For the text-containing cell, return its midpoint in [x, y] coordinate format. 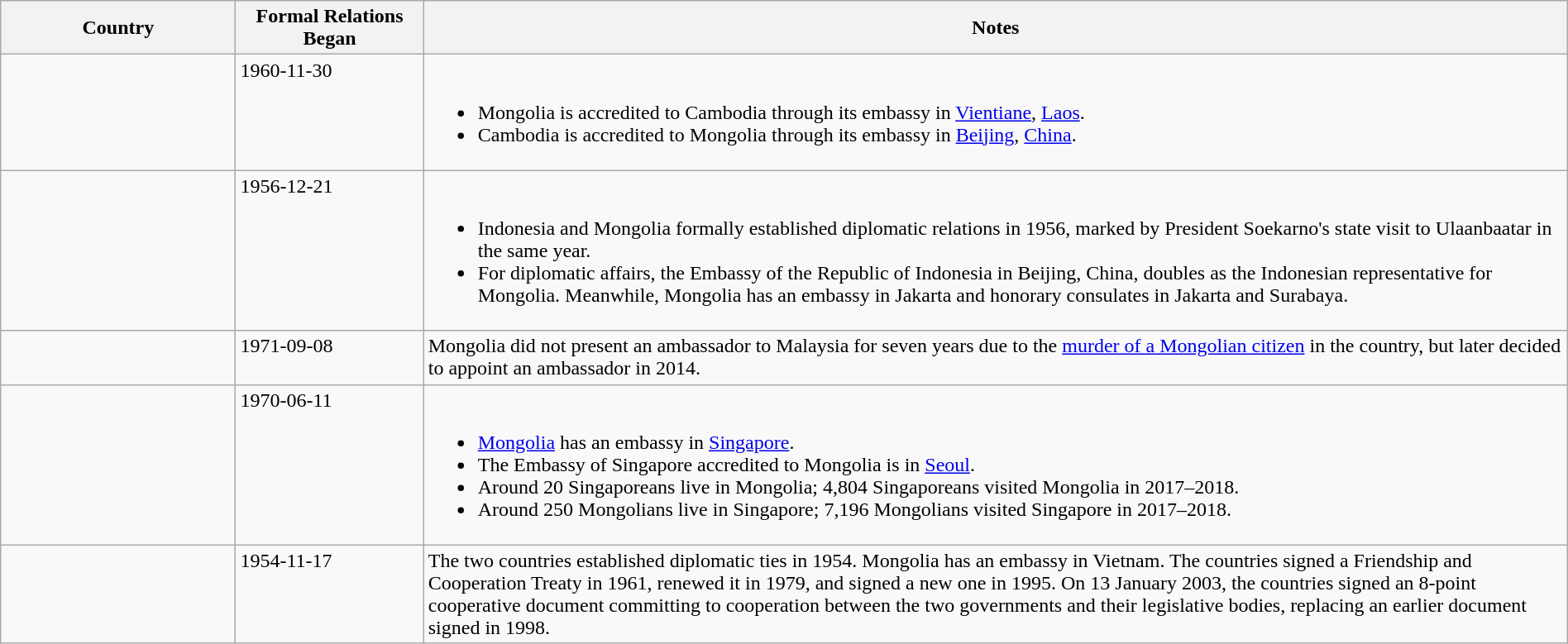
Mongolia is accredited to Cambodia through its embassy in Vientiane, Laos.Cambodia is accredited to Mongolia through its embassy in Beijing, China. [996, 112]
Country [118, 28]
1970-06-11 [329, 465]
Formal Relations Began [329, 28]
1971-09-08 [329, 357]
1960-11-30 [329, 112]
1956-12-21 [329, 250]
Notes [996, 28]
1954-11-17 [329, 594]
